Locate the cell with the specified text and output its [x, y] center coordinate. 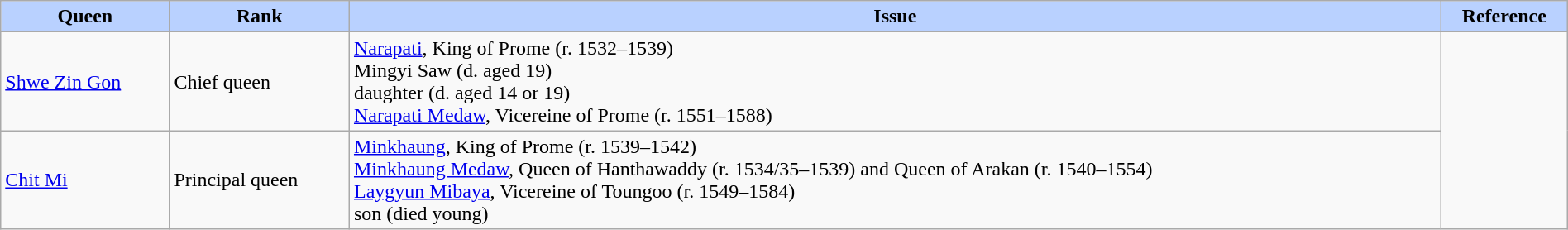
Queen [85, 17]
Narapati, King of Prome (r. 1532–1539) Mingyi Saw (d. aged 19) daughter (d. aged 14 or 19) Narapati Medaw, Vicereine of Prome (r. 1551–1588) [895, 81]
Shwe Zin Gon [85, 81]
Issue [895, 17]
Reference [1503, 17]
Chit Mi [85, 180]
Principal queen [260, 180]
Chief queen [260, 81]
Rank [260, 17]
